Determine the (X, Y) coordinate at the center of the cell enclosing the given text.  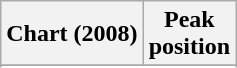
Chart (2008) (72, 34)
Peakposition (189, 34)
